Detect which cell encompasses the target text, then output its [X, Y] center coordinate. 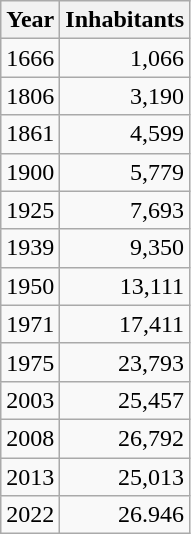
Year [30, 20]
9,350 [125, 248]
1950 [30, 286]
1861 [30, 134]
3,190 [125, 96]
25,013 [125, 477]
1,066 [125, 58]
26.946 [125, 515]
17,411 [125, 324]
1900 [30, 172]
5,779 [125, 172]
1925 [30, 210]
23,793 [125, 362]
26,792 [125, 438]
13,111 [125, 286]
1975 [30, 362]
2008 [30, 438]
2003 [30, 400]
7,693 [125, 210]
2022 [30, 515]
1971 [30, 324]
4,599 [125, 134]
1666 [30, 58]
2013 [30, 477]
1939 [30, 248]
25,457 [125, 400]
Inhabitants [125, 20]
1806 [30, 96]
